Return the (x, y) coordinate for the center point of the cell that contains the specified text.  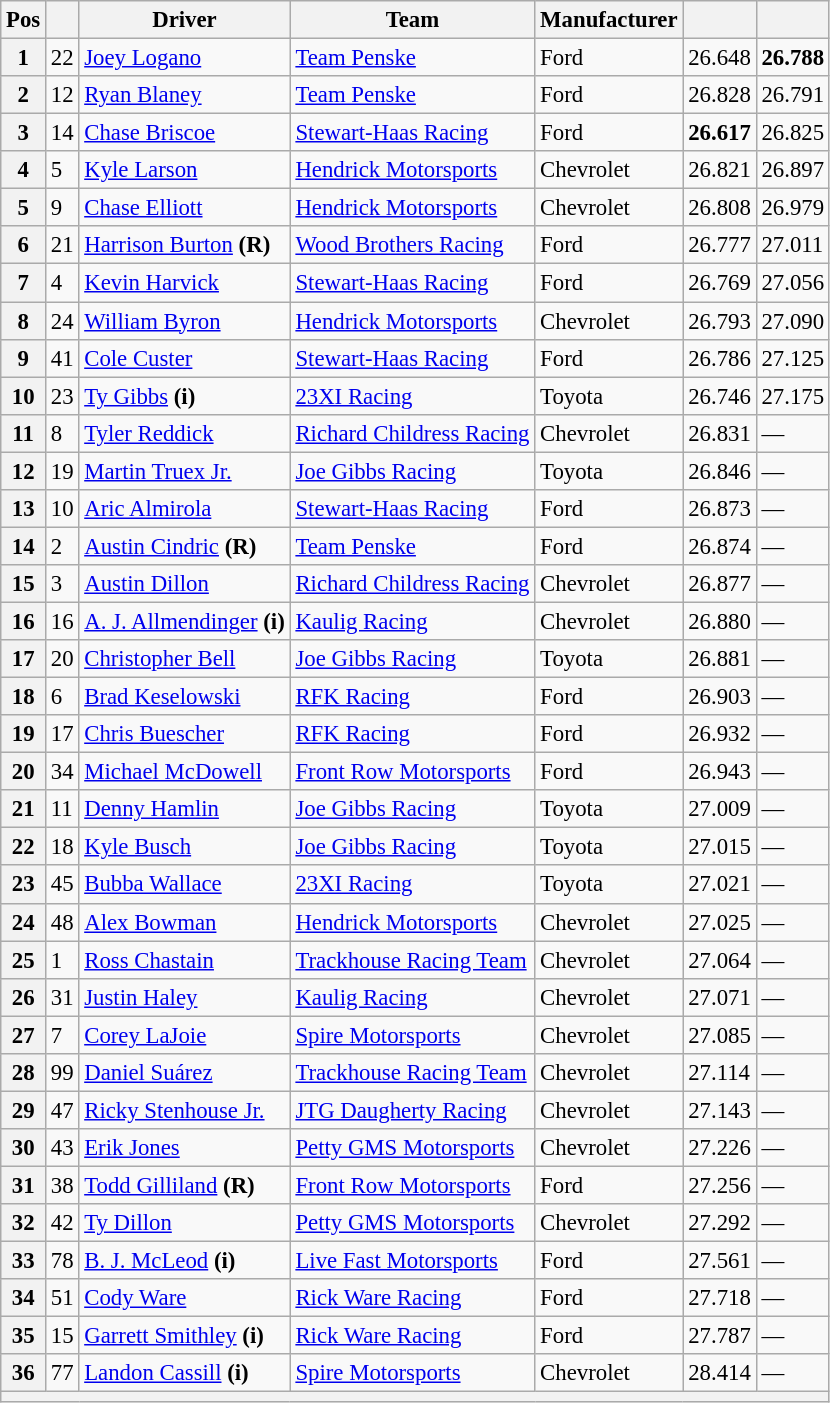
Kevin Harvick (184, 283)
47 (62, 1110)
29 (24, 1110)
27.292 (720, 1223)
27.011 (792, 245)
28 (24, 1073)
Justin Haley (184, 997)
77 (62, 1373)
Ty Dillon (184, 1223)
Christopher Bell (184, 659)
35 (24, 1336)
27.787 (720, 1336)
Todd Gilliland (R) (184, 1185)
27.125 (792, 358)
Chris Buescher (184, 734)
26.808 (720, 208)
Erik Jones (184, 1148)
Ty Gibbs (i) (184, 396)
26.791 (792, 95)
Martin Truex Jr. (184, 471)
Tyler Reddick (184, 433)
99 (62, 1073)
Alex Bowman (184, 922)
32 (24, 1223)
26.979 (792, 208)
27.256 (720, 1185)
Garrett Smithley (i) (184, 1336)
JTG Daugherty Racing (412, 1110)
26.877 (720, 584)
Ryan Blaney (184, 95)
Cole Custer (184, 358)
Kyle Busch (184, 847)
Austin Dillon (184, 584)
26.828 (720, 95)
26.786 (720, 358)
Ross Chastain (184, 960)
45 (62, 885)
26.821 (720, 170)
26.897 (792, 170)
26.769 (720, 283)
Harrison Burton (R) (184, 245)
Cody Ware (184, 1298)
Austin Cindric (R) (184, 546)
26.932 (720, 734)
Michael McDowell (184, 772)
Landon Cassill (i) (184, 1373)
27.561 (720, 1261)
26.874 (720, 546)
42 (62, 1223)
51 (62, 1298)
Wood Brothers Racing (412, 245)
Driver (184, 20)
33 (24, 1261)
A. J. Allmendinger (i) (184, 621)
41 (62, 358)
26.648 (720, 58)
26.881 (720, 659)
Daniel Suárez (184, 1073)
Ricky Stenhouse Jr. (184, 1110)
Kyle Larson (184, 170)
26.777 (720, 245)
26 (24, 997)
27.071 (720, 997)
Denny Hamlin (184, 809)
27 (24, 1035)
38 (62, 1185)
B. J. McLeod (i) (184, 1261)
27.175 (792, 396)
25 (24, 960)
27.064 (720, 960)
Team (412, 20)
26.846 (720, 471)
30 (24, 1148)
Pos (24, 20)
William Byron (184, 321)
Live Fast Motorsports (412, 1261)
Joey Logano (184, 58)
Chase Elliott (184, 208)
Manufacturer (609, 20)
36 (24, 1373)
27.143 (720, 1110)
43 (62, 1148)
26.903 (720, 697)
Brad Keselowski (184, 697)
28.414 (720, 1373)
26.873 (720, 509)
26.793 (720, 321)
27.056 (792, 283)
27.085 (720, 1035)
27.025 (720, 922)
27.114 (720, 1073)
Aric Almirola (184, 509)
78 (62, 1261)
26.788 (792, 58)
Corey LaJoie (184, 1035)
Bubba Wallace (184, 885)
27.015 (720, 847)
27.009 (720, 809)
26.880 (720, 621)
26.943 (720, 772)
27.021 (720, 885)
48 (62, 922)
26.617 (720, 133)
27.718 (720, 1298)
26.746 (720, 396)
Chase Briscoe (184, 133)
26.825 (792, 133)
26.831 (720, 433)
27.226 (720, 1148)
27.090 (792, 321)
13 (24, 509)
